Return (X, Y) of the center of cell containing provided text 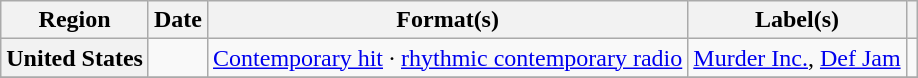
Murder Inc., Def Jam (797, 58)
Contemporary hit · rhythmic contemporary radio (448, 58)
Format(s) (448, 20)
Region (75, 20)
United States (75, 58)
Date (178, 20)
Label(s) (797, 20)
